Detect which cell encompasses the target text, then output its (X, Y) center coordinate. 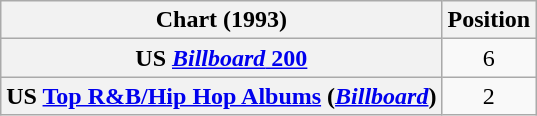
Position (489, 20)
Chart (1993) (222, 20)
US Top R&B/Hip Hop Albums (Billboard) (222, 96)
US Billboard 200 (222, 58)
6 (489, 58)
2 (489, 96)
